For the text-containing cell, return its midpoint in (X, Y) coordinate format. 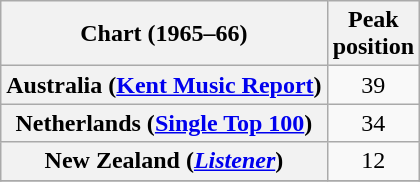
34 (373, 123)
Peakposition (373, 34)
Netherlands (Single Top 100) (164, 123)
New Zealand (Listener) (164, 161)
12 (373, 161)
Chart (1965–66) (164, 34)
Australia (Kent Music Report) (164, 85)
39 (373, 85)
